Provide the (x, y) coordinate of the cell's center where the given text is located.  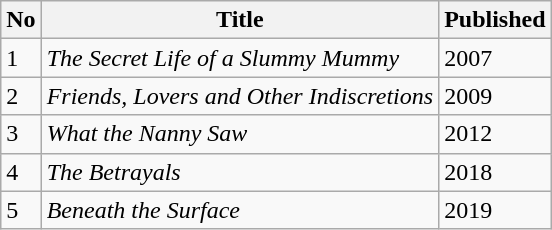
4 (21, 172)
5 (21, 210)
Published (495, 20)
The Betrayals (240, 172)
3 (21, 134)
2009 (495, 96)
2 (21, 96)
The Secret Life of a Slummy Mummy (240, 58)
Title (240, 20)
1 (21, 58)
2019 (495, 210)
2018 (495, 172)
Beneath the Surface (240, 210)
2007 (495, 58)
No (21, 20)
2012 (495, 134)
Friends, Lovers and Other Indiscretions (240, 96)
What the Nanny Saw (240, 134)
